Locate the cell with the specified text and output its (X, Y) center coordinate. 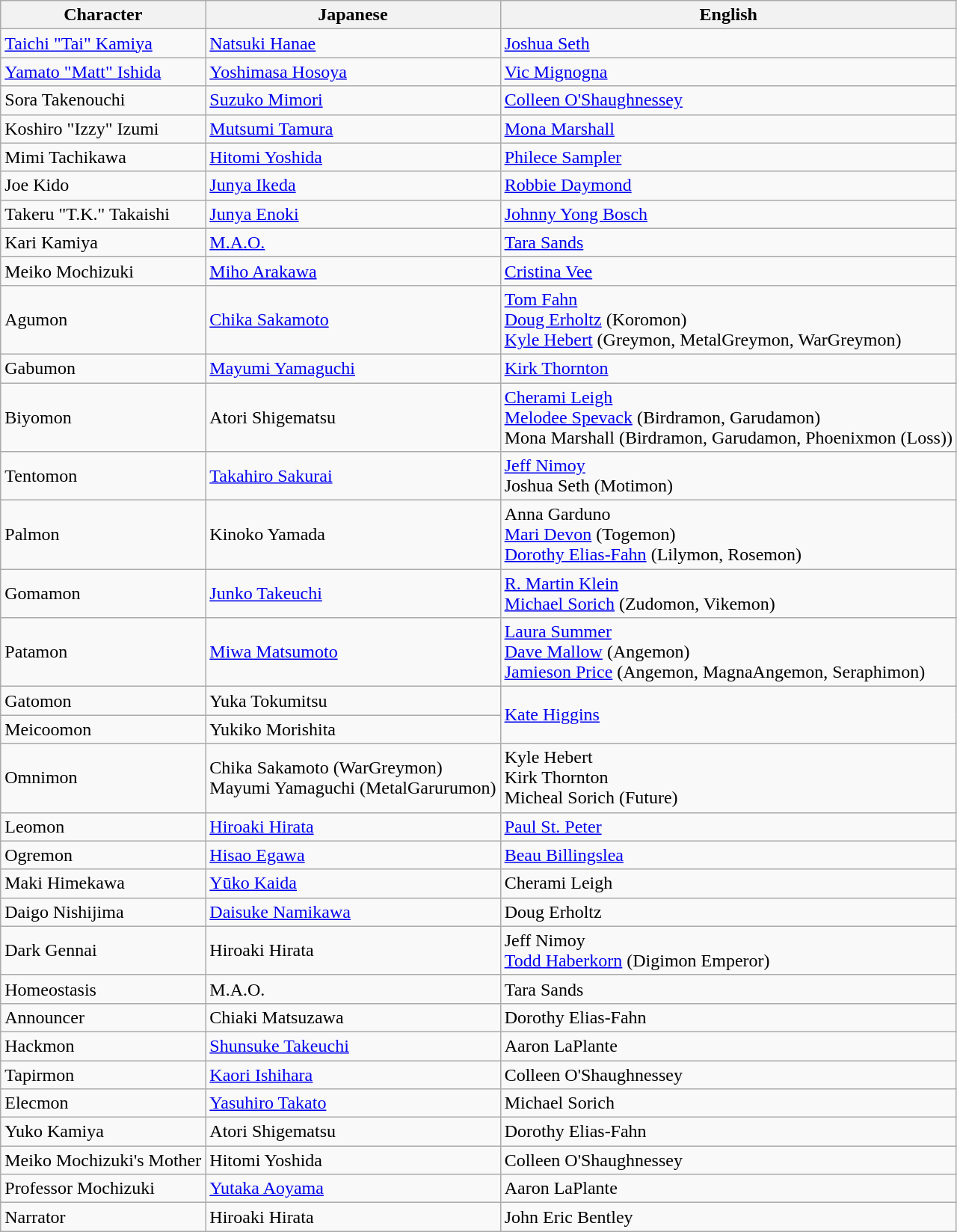
Kinoko Yamada (353, 535)
Cherami LeighMelodee Spevack (Birdramon, Garudamon)Mona Marshall (Birdramon, Garudamon, Phoenixmon (Loss)) (728, 417)
Taichi "Tai" Kamiya (103, 43)
Kari Kamiya (103, 242)
Jeff NimoyJoshua Seth (Motimon) (728, 476)
John Eric Bentley (728, 1217)
Kate Higgins (728, 715)
Beau Billingslea (728, 855)
Cristina Vee (728, 271)
Yukiko Morishita (353, 729)
Shunsuke Takeuchi (353, 1046)
Ogremon (103, 855)
Mayumi Yamaguchi (353, 368)
Meiko Mochizuki's Mother (103, 1160)
Kaori Ishihara (353, 1075)
Junko Takeuchi (353, 594)
Chiaki Matsuzawa (353, 1017)
Agumon (103, 319)
Palmon (103, 535)
Patamon (103, 652)
Kirk Thornton (728, 368)
Mona Marshall (728, 129)
Cherami Leigh (728, 883)
Mutsumi Tamura (353, 129)
Johnny Yong Bosch (728, 214)
Daisuke Namikawa (353, 912)
Gabumon (103, 368)
Takahiro Sakurai (353, 476)
Anna GardunoMari Devon (Togemon)Dorothy Elias-Fahn (Lilymon, Rosemon) (728, 535)
Miho Arakawa (353, 271)
Junya Ikeda (353, 186)
Takeru "T.K." Takaishi (103, 214)
Philece Sampler (728, 157)
Japanese (353, 15)
Suzuko Mimori (353, 100)
Kyle HebertKirk ThorntonMicheal Sorich (Future) (728, 778)
Professor Mochizuki (103, 1189)
Yūko Kaida (353, 883)
Yamato "Matt" Ishida (103, 72)
Laura SummerDave Mallow (Angemon)Jamieson Price (Angemon, MagnaAngemon, Seraphimon) (728, 652)
Elecmon (103, 1103)
Mimi Tachikawa (103, 157)
Paul St. Peter (728, 827)
Meicoomon (103, 729)
Homeostasis (103, 989)
Biyomon (103, 417)
Narrator (103, 1217)
Yuka Tokumitsu (353, 701)
Vic Mignogna (728, 72)
Gomamon (103, 594)
Chika Sakamoto (353, 319)
Doug Erholtz (728, 912)
Joshua Seth (728, 43)
Announcer (103, 1017)
Hisao Egawa (353, 855)
Yasuhiro Takato (353, 1103)
Daigo Nishijima (103, 912)
Character (103, 15)
Tom FahnDoug Erholtz (Koromon)Kyle Hebert (Greymon, MetalGreymon, WarGreymon) (728, 319)
Yoshimasa Hosoya (353, 72)
Koshiro "Izzy" Izumi (103, 129)
Miwa Matsumoto (353, 652)
Gatomon (103, 701)
Yuko Kamiya (103, 1132)
Yutaka Aoyama (353, 1189)
Natsuki Hanae (353, 43)
Leomon (103, 827)
Jeff NimoyTodd Haberkorn (Digimon Emperor) (728, 950)
Robbie Daymond (728, 186)
Junya Enoki (353, 214)
Maki Himekawa (103, 883)
R. Martin KleinMichael Sorich (Zudomon, Vikemon) (728, 594)
Joe Kido (103, 186)
Tentomon (103, 476)
Omnimon (103, 778)
Chika Sakamoto (WarGreymon)Mayumi Yamaguchi (MetalGarurumon) (353, 778)
Meiko Mochizuki (103, 271)
Hackmon (103, 1046)
Sora Takenouchi (103, 100)
Dark Gennai (103, 950)
Michael Sorich (728, 1103)
Tapirmon (103, 1075)
English (728, 15)
